For the text-containing cell, return its midpoint in (X, Y) coordinate format. 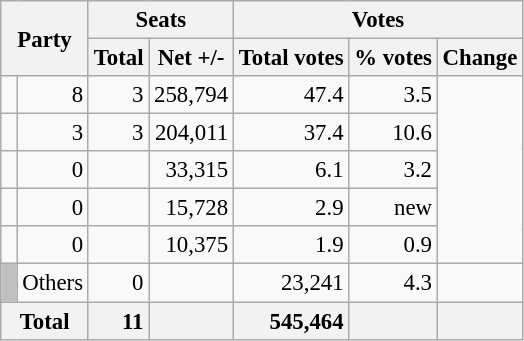
258,794 (192, 95)
11 (118, 321)
23,241 (290, 283)
545,464 (290, 321)
Total votes (290, 58)
37.4 (290, 133)
3.2 (393, 170)
new (393, 208)
8 (52, 95)
1.9 (290, 245)
Change (480, 58)
0.9 (393, 245)
Others (52, 283)
% votes (393, 58)
33,315 (192, 170)
Party (45, 38)
47.4 (290, 95)
4.3 (393, 283)
Seats (160, 20)
2.9 (290, 208)
3.5 (393, 95)
15,728 (192, 208)
204,011 (192, 133)
Net +/- (192, 58)
6.1 (290, 170)
10.6 (393, 133)
Votes (378, 20)
10,375 (192, 245)
